Extract the (x, y) coordinate from the center of the cell holding the provided text.  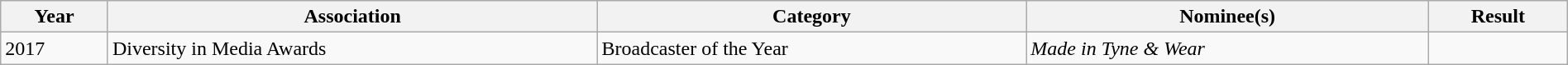
2017 (55, 48)
Category (812, 17)
Nominee(s) (1227, 17)
Broadcaster of the Year (812, 48)
Association (352, 17)
Year (55, 17)
Diversity in Media Awards (352, 48)
Result (1498, 17)
Made in Tyne & Wear (1227, 48)
